Scan for the cell matching the given text and deliver its (X, Y) coordinate at center. 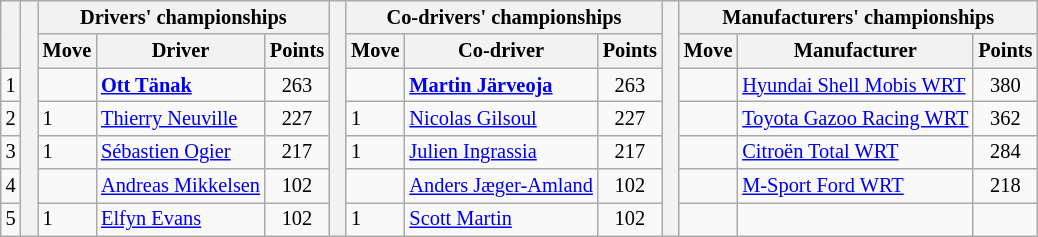
Hyundai Shell Mobis WRT (855, 85)
5 (11, 219)
Scott Martin (500, 219)
Martin Järveoja (500, 85)
Julien Ingrassia (500, 152)
Ott Tänak (180, 85)
Driver (180, 51)
Anders Jæger-Amland (500, 186)
Toyota Gazoo Racing WRT (855, 118)
Nicolas Gilsoul (500, 118)
Co-drivers' championships (504, 17)
380 (1005, 85)
Andreas Mikkelsen (180, 186)
4 (11, 186)
362 (1005, 118)
218 (1005, 186)
2 (11, 118)
Sébastien Ogier (180, 152)
Drivers' championships (184, 17)
M-Sport Ford WRT (855, 186)
3 (11, 152)
284 (1005, 152)
Citroën Total WRT (855, 152)
Thierry Neuville (180, 118)
Manufacturer (855, 51)
Co-driver (500, 51)
Elfyn Evans (180, 219)
Manufacturers' championships (858, 17)
